Find where the given text appears and provide that cell's center as [x, y] coordinate. 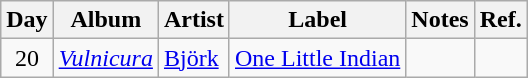
One Little Indian [317, 58]
Artist [194, 20]
Ref. [500, 20]
20 [27, 58]
Album [106, 20]
Notes [440, 20]
Vulnicura [106, 58]
Björk [194, 58]
Day [27, 20]
Label [317, 20]
